Capture the cell that displays the provided text and extract its [x, y] central coordinate. 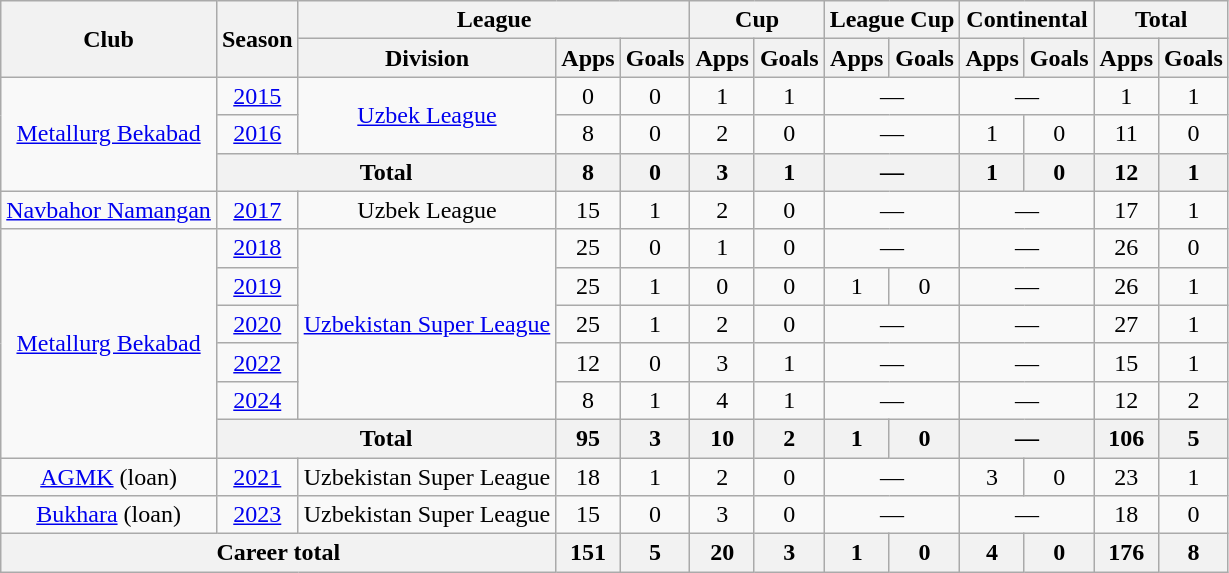
2022 [257, 362]
2020 [257, 324]
League Cup [892, 20]
2023 [257, 515]
2016 [257, 134]
AGMK (loan) [109, 477]
2024 [257, 400]
2018 [257, 248]
Career total [278, 553]
20 [722, 553]
95 [588, 438]
League [494, 20]
151 [588, 553]
Cup [757, 20]
11 [1126, 134]
2019 [257, 286]
Continental [1027, 20]
27 [1126, 324]
23 [1126, 477]
Division [427, 58]
2021 [257, 477]
176 [1126, 553]
2015 [257, 96]
Club [109, 39]
106 [1126, 438]
Bukhara (loan) [109, 515]
17 [1126, 210]
2017 [257, 210]
10 [722, 438]
Season [257, 39]
Navbahor Namangan [109, 210]
